Detect which cell encompasses the target text, then output its (X, Y) center coordinate. 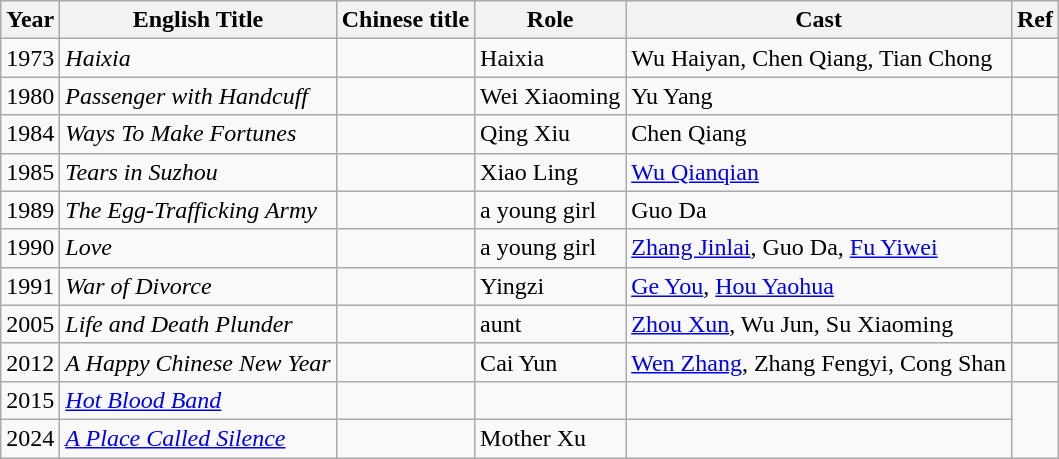
Cai Yun (550, 362)
1973 (30, 58)
Chen Qiang (819, 134)
Cast (819, 20)
Mother Xu (550, 438)
A Place Called Silence (198, 438)
1985 (30, 172)
Passenger with Handcuff (198, 96)
Zhou Xun, Wu Jun, Su Xiaoming (819, 324)
Ref (1034, 20)
aunt (550, 324)
Wu Haiyan, Chen Qiang, Tian Chong (819, 58)
Wei Xiaoming (550, 96)
1990 (30, 248)
Role (550, 20)
Wu Qianqian (819, 172)
2015 (30, 400)
Chinese title (405, 20)
1984 (30, 134)
1991 (30, 286)
Yingzi (550, 286)
Zhang Jinlai, Guo Da, Fu Yiwei (819, 248)
War of Divorce (198, 286)
Year (30, 20)
English Title (198, 20)
1989 (30, 210)
Love (198, 248)
Hot Blood Band (198, 400)
Wen Zhang, Zhang Fengyi, Cong Shan (819, 362)
2024 (30, 438)
2005 (30, 324)
Guo Da (819, 210)
Tears in Suzhou (198, 172)
The Egg-Trafficking Army (198, 210)
2012 (30, 362)
Yu Yang (819, 96)
Qing Xiu (550, 134)
1980 (30, 96)
Ways To Make Fortunes (198, 134)
Ge You, Hou Yaohua (819, 286)
Life and Death Plunder (198, 324)
Xiao Ling (550, 172)
A Happy Chinese New Year (198, 362)
